Detect which cell encompasses the target text, then output its (x, y) center coordinate. 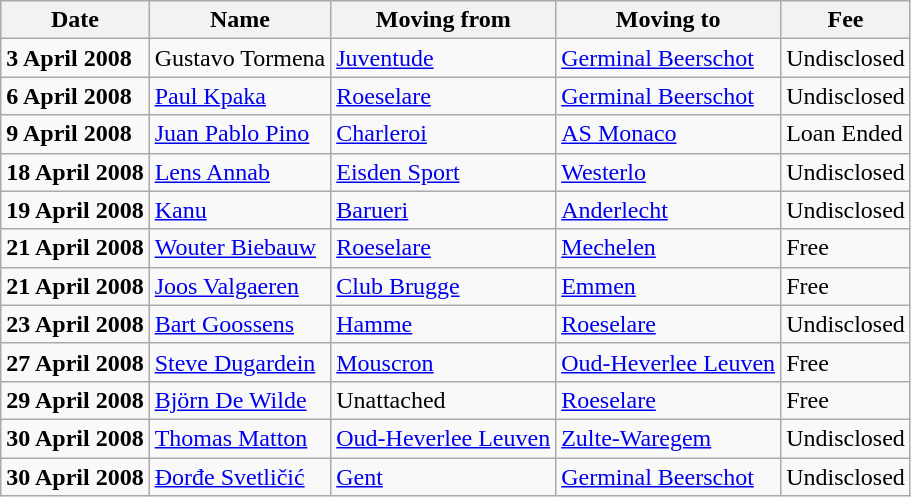
Joos Valgaeren (240, 286)
Club Brugge (444, 286)
6 April 2008 (75, 96)
9 April 2008 (75, 134)
Moving from (444, 20)
29 April 2008 (75, 400)
Juventude (444, 58)
Loan Ended (846, 134)
Paul Kpaka (240, 96)
Thomas Matton (240, 438)
Westerlo (668, 172)
Wouter Biebauw (240, 248)
Name (240, 20)
3 April 2008 (75, 58)
Đorđe Svetličić (240, 477)
Emmen (668, 286)
Anderlecht (668, 210)
19 April 2008 (75, 210)
AS Monaco (668, 134)
18 April 2008 (75, 172)
Lens Annab (240, 172)
Eisden Sport (444, 172)
Fee (846, 20)
Unattached (444, 400)
27 April 2008 (75, 362)
Mechelen (668, 248)
Charleroi (444, 134)
Date (75, 20)
Zulte-Waregem (668, 438)
Moving to (668, 20)
Björn De Wilde (240, 400)
Juan Pablo Pino (240, 134)
Gent (444, 477)
Mouscron (444, 362)
Steve Dugardein (240, 362)
Barueri (444, 210)
Kanu (240, 210)
Hamme (444, 324)
23 April 2008 (75, 324)
Gustavo Tormena (240, 58)
Bart Goossens (240, 324)
